Detect which cell encompasses the target text, then output its (X, Y) center coordinate. 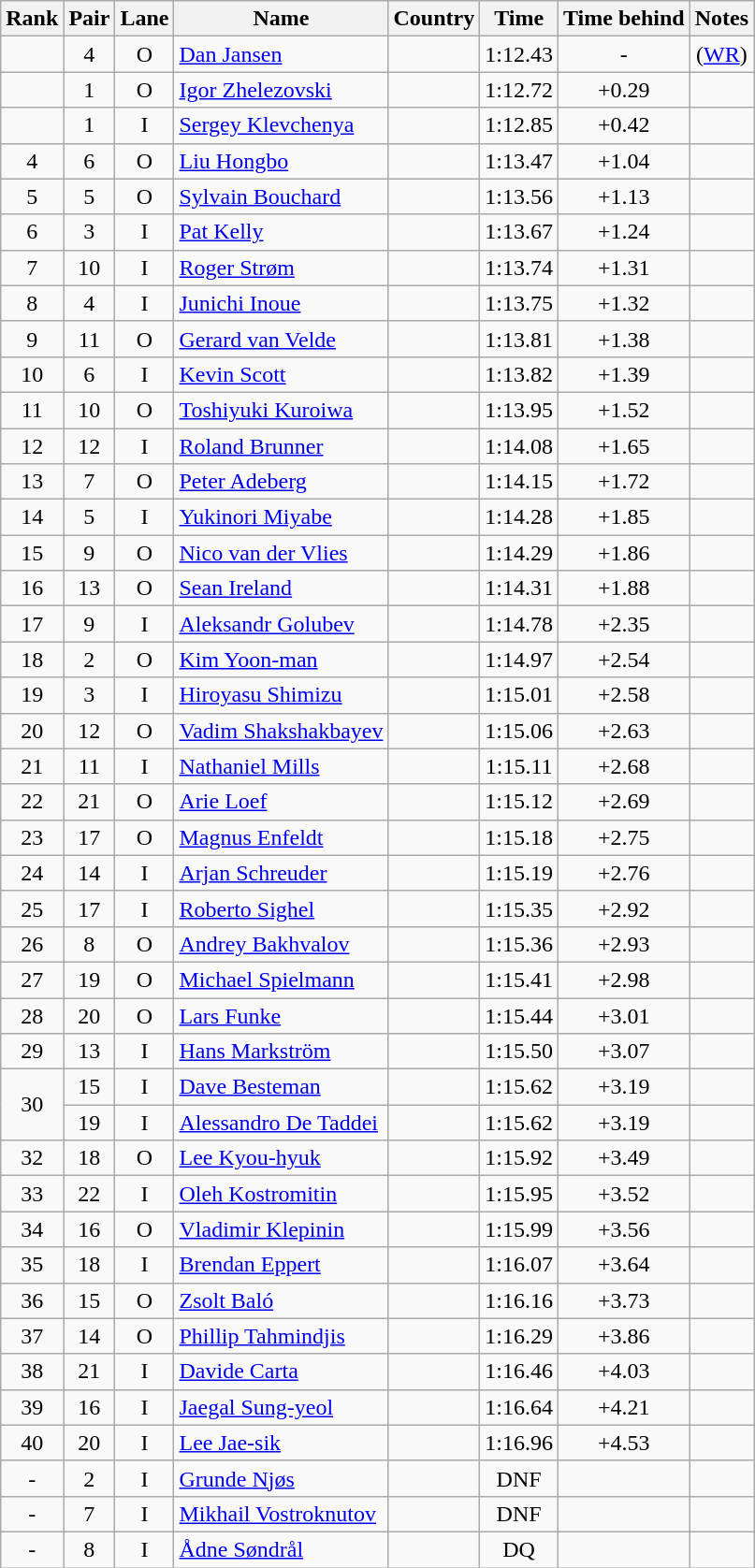
+3.07 (623, 1052)
1:15.92 (519, 1158)
1:15.99 (519, 1229)
27 (32, 980)
Kevin Scott (281, 374)
+3.64 (623, 1265)
1:13.67 (519, 232)
1:16.64 (519, 1407)
+4.53 (623, 1443)
+1.88 (623, 588)
Ådne Søndrål (281, 1549)
Arie Loef (281, 802)
1:13.95 (519, 410)
Sylvain Bouchard (281, 196)
Time behind (623, 19)
Roger Strøm (281, 268)
Pair (90, 19)
Junichi Inoue (281, 303)
1:13.81 (519, 339)
33 (32, 1194)
1:12.43 (519, 54)
+1.24 (623, 232)
1:15.41 (519, 980)
Kim Yoon-man (281, 660)
Alessandro De Taddei (281, 1123)
Vladimir Klepinin (281, 1229)
+2.92 (623, 908)
30 (32, 1105)
1:14.78 (519, 624)
+2.93 (623, 944)
39 (32, 1407)
34 (32, 1229)
40 (32, 1443)
Nico van der Vlies (281, 553)
+0.42 (623, 125)
35 (32, 1265)
+1.04 (623, 161)
1:15.12 (519, 802)
+3.01 (623, 1015)
Michael Spielmann (281, 980)
1:14.15 (519, 482)
25 (32, 908)
Magnus Enfeldt (281, 837)
Hiroyasu Shimizu (281, 695)
Phillip Tahmindjis (281, 1336)
Hans Markström (281, 1052)
+1.52 (623, 410)
1:12.72 (519, 90)
1:15.18 (519, 837)
1:15.50 (519, 1052)
1:14.08 (519, 446)
1:15.11 (519, 766)
1:15.44 (519, 1015)
Peter Adeberg (281, 482)
26 (32, 944)
1:12.85 (519, 125)
+1.72 (623, 482)
Lars Funke (281, 1015)
Sean Ireland (281, 588)
1:15.19 (519, 873)
Dan Jansen (281, 54)
Davide Carta (281, 1372)
+3.73 (623, 1300)
Liu Hongbo (281, 161)
32 (32, 1158)
1:13.74 (519, 268)
Country (434, 19)
Toshiyuki Kuroiwa (281, 410)
+2.63 (623, 731)
+3.56 (623, 1229)
Brendan Eppert (281, 1265)
Yukinori Miyabe (281, 517)
29 (32, 1052)
+3.52 (623, 1194)
Igor Zhelezovski (281, 90)
Vadim Shakshakbayev (281, 731)
37 (32, 1336)
Mikhail Vostroknutov (281, 1514)
+2.68 (623, 766)
+3.86 (623, 1336)
23 (32, 837)
24 (32, 873)
DQ (519, 1549)
+2.98 (623, 980)
+1.86 (623, 553)
Andrey Bakhvalov (281, 944)
1:16.46 (519, 1372)
Arjan Schreuder (281, 873)
+1.38 (623, 339)
Grunde Njøs (281, 1478)
+2.76 (623, 873)
1:16.96 (519, 1443)
+2.35 (623, 624)
36 (32, 1300)
1:15.35 (519, 908)
Dave Besteman (281, 1087)
+2.58 (623, 695)
+2.75 (623, 837)
(WR) (721, 54)
1:13.82 (519, 374)
28 (32, 1015)
+1.31 (623, 268)
1:14.31 (519, 588)
Time (519, 19)
Rank (32, 19)
+1.65 (623, 446)
Sergey Klevchenya (281, 125)
Oleh Kostromitin (281, 1194)
Jaegal Sung-yeol (281, 1407)
+1.32 (623, 303)
Name (281, 19)
Notes (721, 19)
Gerard van Velde (281, 339)
1:14.28 (519, 517)
+2.69 (623, 802)
+3.49 (623, 1158)
Nathaniel Mills (281, 766)
Roland Brunner (281, 446)
1:13.75 (519, 303)
+0.29 (623, 90)
Zsolt Baló (281, 1300)
1:15.36 (519, 944)
1:13.56 (519, 196)
Aleksandr Golubev (281, 624)
1:16.29 (519, 1336)
1:15.06 (519, 731)
+1.39 (623, 374)
1:13.47 (519, 161)
Lee Kyou-hyuk (281, 1158)
1:15.95 (519, 1194)
Lane (144, 19)
1:16.07 (519, 1265)
+2.54 (623, 660)
38 (32, 1372)
1:14.29 (519, 553)
+4.03 (623, 1372)
Roberto Sighel (281, 908)
+1.85 (623, 517)
1:16.16 (519, 1300)
+1.13 (623, 196)
1:14.97 (519, 660)
Lee Jae-sik (281, 1443)
Pat Kelly (281, 232)
+4.21 (623, 1407)
1:15.01 (519, 695)
